Return (X, Y) of the center of cell containing provided text 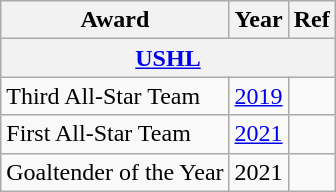
Third All-Star Team (115, 96)
USHL (168, 58)
2019 (258, 96)
Award (115, 20)
Goaltender of the Year (115, 172)
Year (258, 20)
First All-Star Team (115, 134)
Ref (312, 20)
